Capture the cell that displays the provided text and extract its [X, Y] central coordinate. 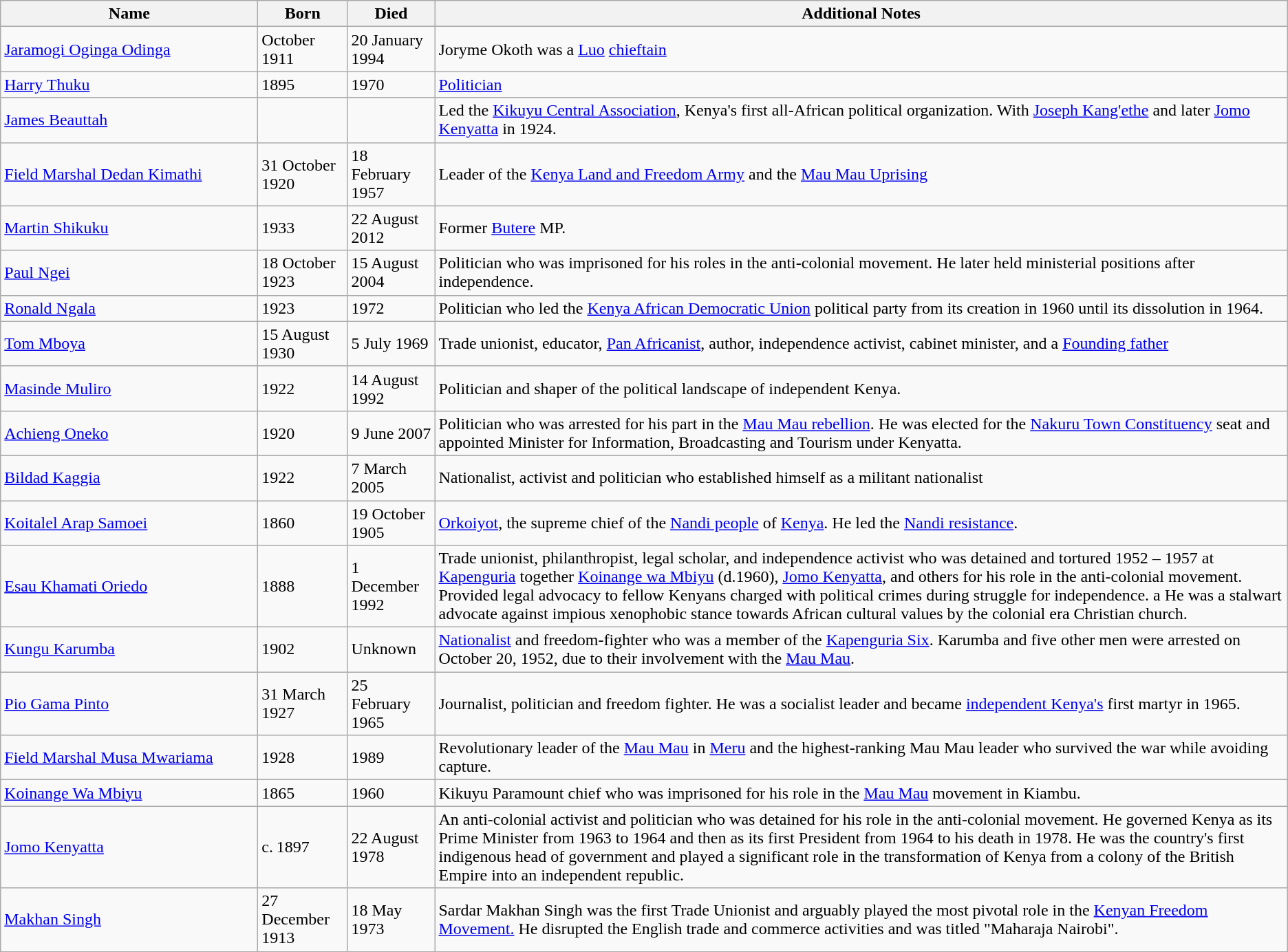
Unknown [391, 649]
1 December 1992 [391, 586]
Former Butere MP. [861, 228]
5 July 1969 [391, 344]
Pio Gama Pinto [129, 704]
Leader of the Kenya Land and Freedom Army and the Mau Mau Uprising [861, 174]
Joryme Okoth was a Luo chieftain [861, 50]
Orkoiyot, the supreme chief of the Nandi people of Kenya. He led the Nandi resistance. [861, 523]
Additional Notes [861, 14]
Field Marshal Musa Mwariama [129, 758]
31 October 1920 [303, 174]
31 March 1927 [303, 704]
Journalist, politician and freedom fighter. He was a socialist leader and became independent Kenya's first martyr in 1965. [861, 704]
October 1911 [303, 50]
Politician who led the Kenya African Democratic Union political party from its creation in 1960 until its dissolution in 1964. [861, 308]
Achieng Oneko [129, 433]
Kungu Karumba [129, 649]
Led the Kikuyu Central Association, Kenya's first all-African political organization. With Joseph Kang'ethe and later Jomo Kenyatta in 1924. [861, 120]
James Beauttah [129, 120]
20 January 1994 [391, 50]
Paul Ngei [129, 272]
1972 [391, 308]
1902 [303, 649]
Harry Thuku [129, 85]
14 August 1992 [391, 388]
25 February 1965 [391, 704]
Politician and shaper of the political landscape of independent Kenya. [861, 388]
Name [129, 14]
7 March 2005 [391, 477]
Bildad Kaggia [129, 477]
9 June 2007 [391, 433]
1895 [303, 85]
Died [391, 14]
Koitalel Arap Samoei [129, 523]
Makhan Singh [129, 920]
Esau Khamati Oriedo [129, 586]
15 August 2004 [391, 272]
Tom Mboya [129, 344]
22 August 2012 [391, 228]
1888 [303, 586]
1920 [303, 433]
19 October 1905 [391, 523]
22 August 1978 [391, 847]
Field Marshal Dedan Kimathi [129, 174]
15 August 1930 [303, 344]
1865 [303, 793]
1923 [303, 308]
Martin Shikuku [129, 228]
Jomo Kenyatta [129, 847]
18 October 1923 [303, 272]
18 May 1973 [391, 920]
Masinde Muliro [129, 388]
1970 [391, 85]
Politician who was imprisoned for his roles in the anti-colonial movement. He later held ministerial positions after independence. [861, 272]
Kikuyu Paramount chief who was imprisoned for his role in the Mau Mau movement in Kiambu. [861, 793]
18 February 1957 [391, 174]
Politician [861, 85]
Jaramogi Oginga Odinga [129, 50]
Ronald Ngala [129, 308]
1933 [303, 228]
1928 [303, 758]
Born [303, 14]
1989 [391, 758]
Nationalist, activist and politician who established himself as a militant nationalist [861, 477]
27 December 1913 [303, 920]
Revolutionary leader of the Mau Mau in Meru and the highest-ranking Mau Mau leader who survived the war while avoiding capture. [861, 758]
1860 [303, 523]
c. 1897 [303, 847]
1960 [391, 793]
Trade unionist, educator, Pan Africanist, author, independence activist, cabinet minister, and a Founding father [861, 344]
Koinange Wa Mbiyu [129, 793]
